Extract the [x, y] coordinate from the center of the cell holding the provided text.  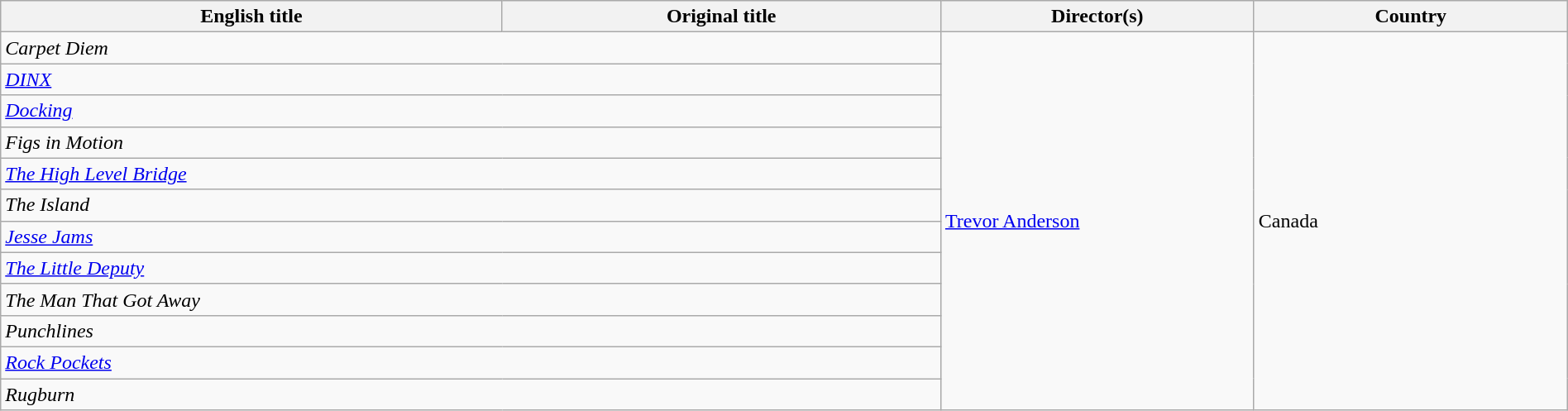
The Little Deputy [471, 268]
Canada [1411, 222]
The Island [471, 205]
DINX [471, 79]
Director(s) [1097, 17]
The High Level Bridge [471, 174]
Country [1411, 17]
Carpet Diem [471, 48]
Rock Pockets [471, 362]
Jesse Jams [471, 237]
Rugburn [471, 394]
The Man That Got Away [471, 299]
Figs in Motion [471, 142]
Original title [721, 17]
Punchlines [471, 331]
Docking [471, 111]
English title [251, 17]
Trevor Anderson [1097, 222]
